From the cell containing the given text, extract its center point as [x, y] coordinate. 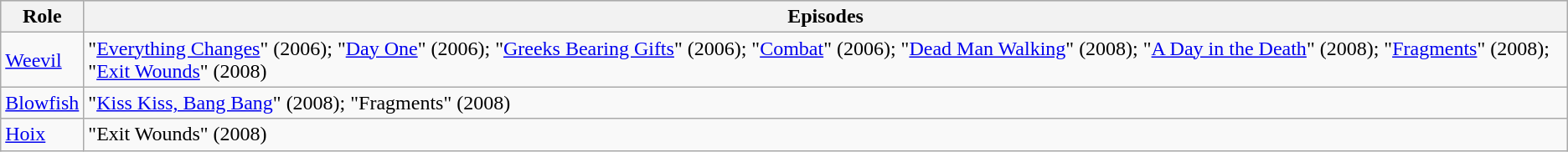
Weevil [42, 60]
Blowfish [42, 103]
Episodes [826, 17]
Role [42, 17]
"Kiss Kiss, Bang Bang" (2008); "Fragments" (2008) [826, 103]
"Exit Wounds" (2008) [826, 134]
Hoix [42, 134]
